Return (X, Y) of the center of cell containing provided text 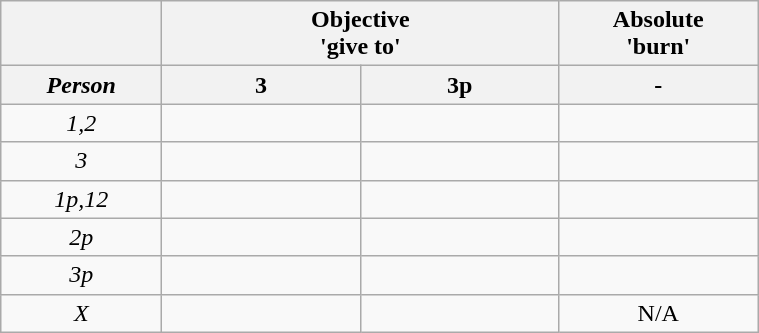
N/A (658, 313)
1,2 (82, 123)
- (658, 85)
2p (82, 237)
Person (82, 85)
Absolute 'burn' (658, 34)
Objective 'give to' (360, 34)
X (82, 313)
1p,12 (82, 199)
